Identify which cell holds the provided text, then report its (X, Y) central coordinate. 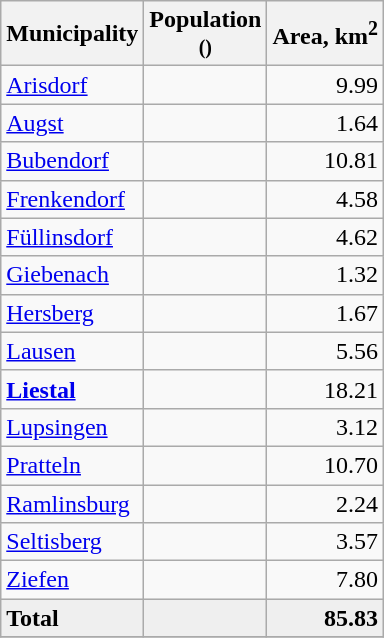
1.67 (326, 313)
85.83 (326, 618)
Lupsingen (72, 427)
Bubendorf (72, 161)
Lausen (72, 351)
3.57 (326, 542)
Hersberg (72, 313)
1.32 (326, 275)
Seltisberg (72, 542)
Ramlinsburg (72, 503)
Liestal (72, 389)
Area, km2 (326, 34)
1.64 (326, 123)
10.70 (326, 465)
Füllinsdorf (72, 237)
7.80 (326, 580)
Ziefen (72, 580)
9.99 (326, 85)
2.24 (326, 503)
Augst (72, 123)
Giebenach (72, 275)
Total (72, 618)
Population() (206, 34)
Pratteln (72, 465)
3.12 (326, 427)
Municipality (72, 34)
18.21 (326, 389)
10.81 (326, 161)
5.56 (326, 351)
Arisdorf (72, 85)
4.62 (326, 237)
4.58 (326, 199)
Frenkendorf (72, 199)
